Detect which cell encompasses the target text, then output its (X, Y) center coordinate. 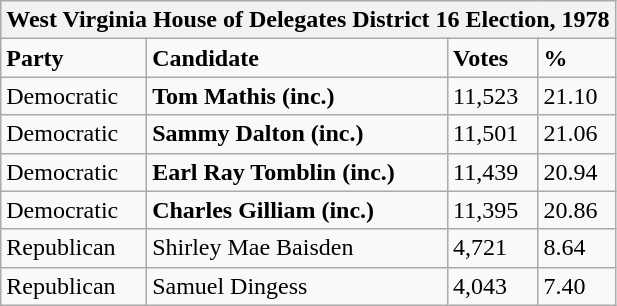
7.40 (576, 286)
21.10 (576, 96)
11,439 (493, 172)
11,523 (493, 96)
20.94 (576, 172)
4,721 (493, 248)
Party (74, 58)
Sammy Dalton (inc.) (298, 134)
Earl Ray Tomblin (inc.) (298, 172)
West Virginia House of Delegates District 16 Election, 1978 (308, 20)
Votes (493, 58)
21.06 (576, 134)
% (576, 58)
Candidate (298, 58)
Charles Gilliam (inc.) (298, 210)
Samuel Dingess (298, 286)
Tom Mathis (inc.) (298, 96)
Shirley Mae Baisden (298, 248)
20.86 (576, 210)
11,395 (493, 210)
11,501 (493, 134)
8.64 (576, 248)
4,043 (493, 286)
